Detect which cell encompasses the target text, then output its (x, y) center coordinate. 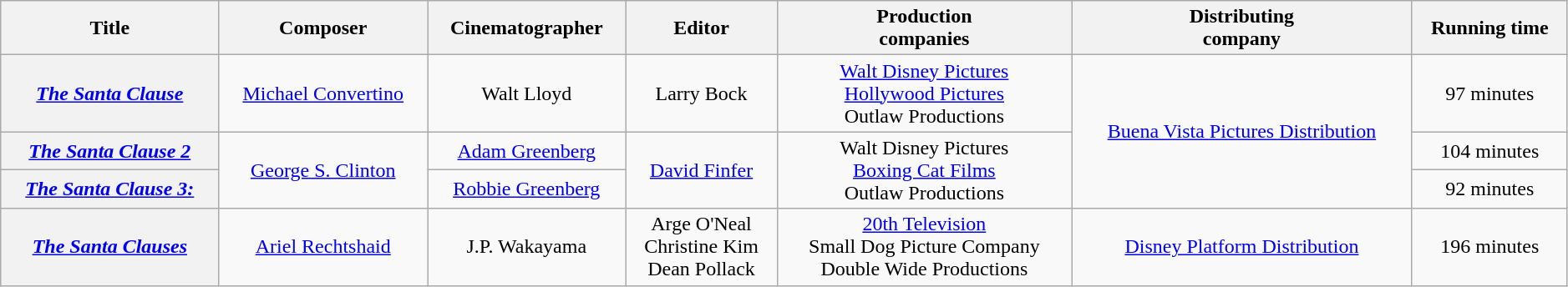
The Santa Clause 3: (110, 189)
The Santa Clause 2 (110, 151)
Composer (323, 28)
104 minutes (1489, 151)
J.P. Wakayama (526, 247)
Walt Lloyd (526, 93)
Larry Bock (702, 93)
David Finfer (702, 170)
Distributingcompany (1242, 28)
Disney Platform Distribution (1242, 247)
Productioncompanies (924, 28)
Michael Convertino (323, 93)
The Santa Clauses (110, 247)
Robbie Greenberg (526, 189)
Title (110, 28)
Arge O'NealChristine KimDean Pollack (702, 247)
97 minutes (1489, 93)
92 minutes (1489, 189)
Adam Greenberg (526, 151)
Walt Disney PicturesHollywood PicturesOutlaw Productions (924, 93)
George S. Clinton (323, 170)
Buena Vista Pictures Distribution (1242, 132)
20th TelevisionSmall Dog Picture CompanyDouble Wide Productions (924, 247)
The Santa Clause (110, 93)
Walt Disney PicturesBoxing Cat FilmsOutlaw Productions (924, 170)
Editor (702, 28)
Ariel Rechtshaid (323, 247)
Running time (1489, 28)
Cinematographer (526, 28)
196 minutes (1489, 247)
